Scan for the cell matching the given text and deliver its [X, Y] coordinate at center. 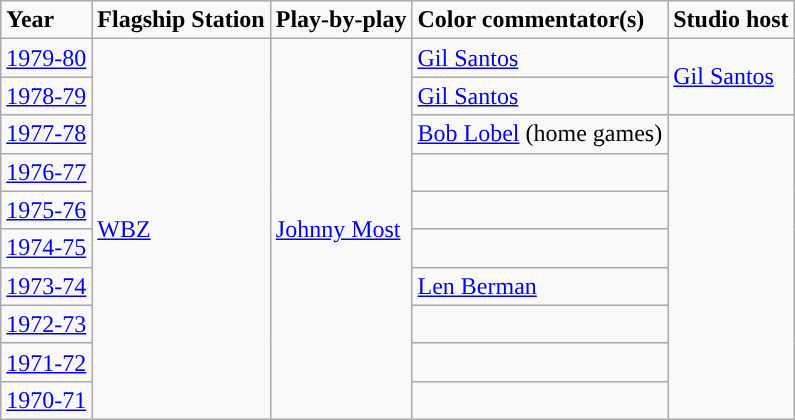
1974-75 [46, 248]
Color commentator(s) [540, 20]
1975-76 [46, 210]
Studio host [731, 20]
Len Berman [540, 286]
Year [46, 20]
Johnny Most [341, 230]
Play-by-play [341, 20]
1973-74 [46, 286]
1971-72 [46, 362]
Bob Lobel (home games) [540, 134]
Flagship Station [181, 20]
1970-71 [46, 400]
1972-73 [46, 324]
1977-78 [46, 134]
1976-77 [46, 172]
WBZ [181, 230]
1979-80 [46, 58]
1978-79 [46, 96]
